Provide the (X, Y) coordinate of the cell's center where the given text is located.  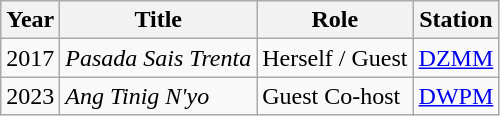
Guest Co-host (335, 96)
Role (335, 20)
Ang Tinig N'yo (158, 96)
Station (456, 20)
Pasada Sais Trenta (158, 58)
Herself / Guest (335, 58)
2023 (30, 96)
DZMM (456, 58)
Title (158, 20)
Year (30, 20)
2017 (30, 58)
DWPM (456, 96)
